For the text-containing cell, return its midpoint in [x, y] coordinate format. 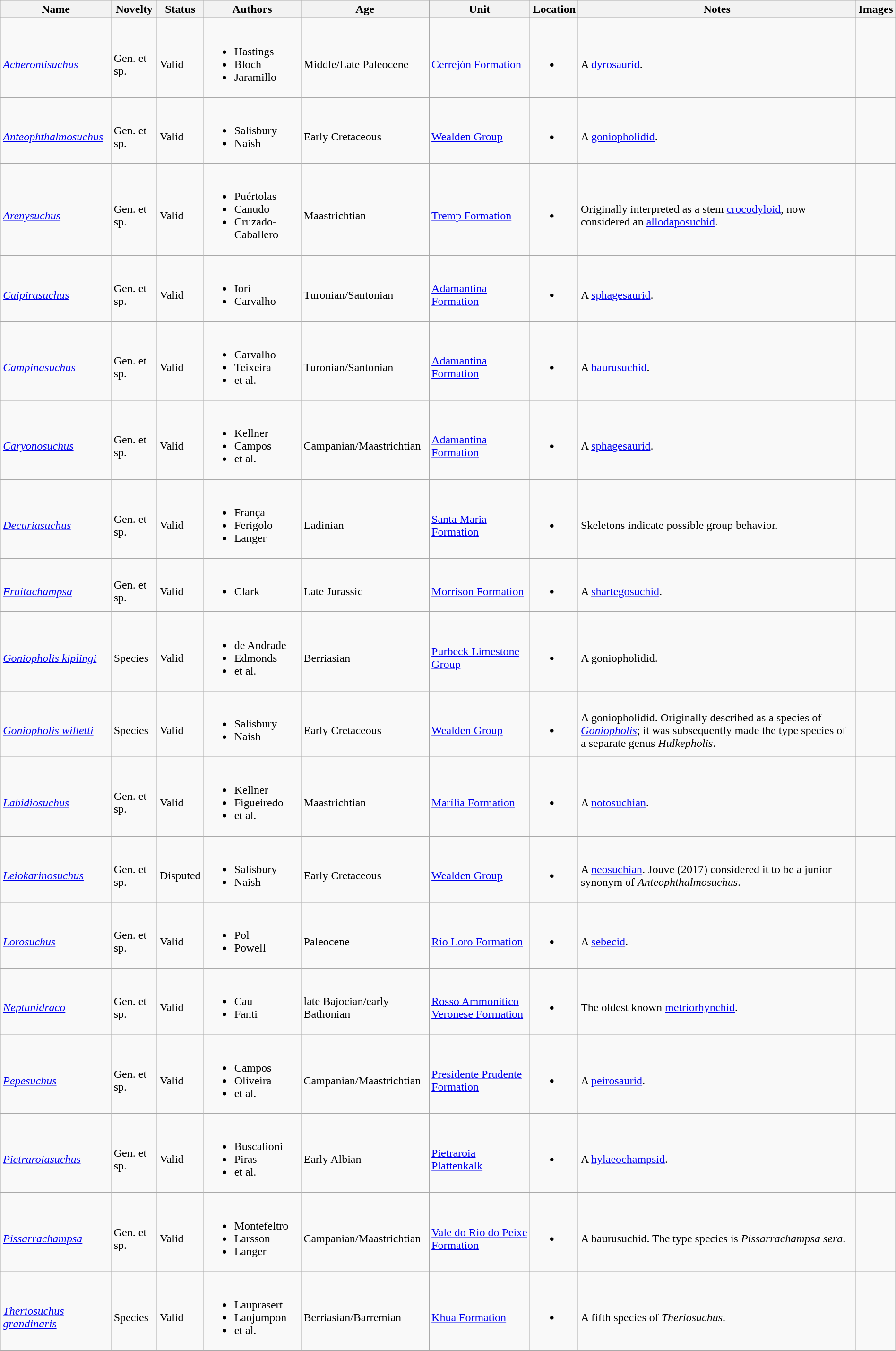
LauprasertLaojumponet al. [252, 1311]
Ladinian [365, 519]
MontefeltroLarssonLanger [252, 1232]
Clark [252, 585]
Acherontisuchus [56, 58]
Age [365, 9]
Skeletons indicate possible group behavior. [717, 519]
Theriosuchus grandinaris [56, 1311]
Cerrejón Formation [480, 58]
Pepesuchus [56, 1074]
Pissarrachampsa [56, 1232]
Berriasian/Barremian [365, 1311]
late Bajocian/early Bathonian [365, 1002]
Arenysuchus [56, 209]
KellnerCamposet al. [252, 440]
Notes [717, 9]
A neosuchian. Jouve (2017) considered it to be a junior synonym of Anteophthalmosuchus. [717, 869]
Goniopholis willetti [56, 724]
Lorosuchus [56, 935]
KellnerFigueiredoet al. [252, 796]
IoriCarvalho [252, 288]
FrançaFerigoloLanger [252, 519]
Leiokarinosuchus [56, 869]
Late Jurassic [365, 585]
CarvalhoTeixeiraet al. [252, 361]
Name [56, 9]
Río Loro Formation [480, 935]
A goniopholidid. Originally described as a species of Goniopholis; it was subsequently made the type species of a separate genus Hulkepholis. [717, 724]
A hylaeochampsid. [717, 1153]
Images [876, 9]
A baurusuchid. The type species is Pissarrachampsa sera. [717, 1232]
A baurusuchid. [717, 361]
A peirosaurid. [717, 1074]
A notosuchian. [717, 796]
Decuriasuchus [56, 519]
Goniopholis kiplingi [56, 651]
Purbeck Limestone Group [480, 651]
Unit [480, 9]
Pietraroia Plattenkalk [480, 1153]
Rosso Ammonitico Veronese Formation [480, 1002]
BuscalioniPiraset al. [252, 1153]
Caryonosuchus [56, 440]
Originally interpreted as a stem crocodyloid, now considered an allodaposuchid. [717, 209]
HastingsBlochJaramillo [252, 58]
CauFanti [252, 1002]
Tremp Formation [480, 209]
The oldest known metriorhynchid. [717, 1002]
Berriasian [365, 651]
Vale do Rio do Peixe Formation [480, 1232]
Santa Maria Formation [480, 519]
de AndradeEdmondset al. [252, 651]
Paleocene [365, 935]
Campinasuchus [56, 361]
Neptunidraco [56, 1002]
Status [180, 9]
Novelty [134, 9]
Caipirasuchus [56, 288]
Presidente Prudente Formation [480, 1074]
A shartegosuchid. [717, 585]
Anteophthalmosuchus [56, 130]
Fruitachampsa [56, 585]
Location [554, 9]
Khua Formation [480, 1311]
Disputed [180, 869]
Pietraroiasuchus [56, 1153]
PuértolasCanudoCruzado-Caballero [252, 209]
Labidiosuchus [56, 796]
A dyrosaurid. [717, 58]
CamposOliveiraet al. [252, 1074]
Early Albian [365, 1153]
A sebecid. [717, 935]
A fifth species of Theriosuchus. [717, 1311]
Middle/Late Paleocene [365, 58]
Morrison Formation [480, 585]
PolPowell [252, 935]
Marília Formation [480, 796]
Authors [252, 9]
